Pinpoint the cell where the given text exists, returning its [x, y] midpoint coordinate. 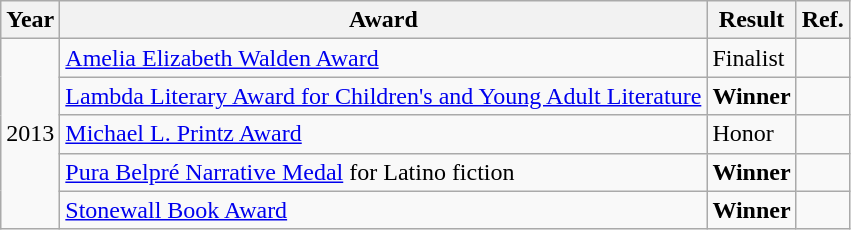
Pura Belpré Narrative Medal for Latino fiction [384, 172]
Honor [752, 134]
Year [30, 20]
Ref. [822, 20]
Result [752, 20]
Amelia Elizabeth Walden Award [384, 58]
Finalist [752, 58]
Stonewall Book Award [384, 210]
Award [384, 20]
Michael L. Printz Award [384, 134]
Lambda Literary Award for Children's and Young Adult Literature [384, 96]
2013 [30, 134]
